Identify which cell holds the provided text, then report its [X, Y] central coordinate. 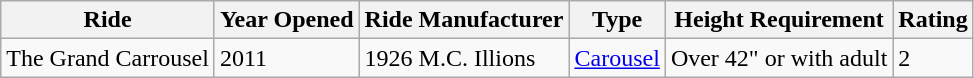
Carousel [617, 58]
Rating [933, 20]
1926 M.C. Illions [464, 58]
Over 42" or with adult [778, 58]
2011 [286, 58]
Ride Manufacturer [464, 20]
Ride [108, 20]
2 [933, 58]
Type [617, 20]
Height Requirement [778, 20]
The Grand Carrousel [108, 58]
Year Opened [286, 20]
